Identify which cell holds the provided text, then report its (x, y) central coordinate. 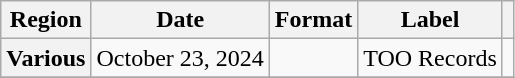
Format (313, 20)
Region (46, 20)
Label (430, 20)
October 23, 2024 (180, 58)
Various (46, 58)
TOO Records (430, 58)
Date (180, 20)
